Locate the cell with the specified text and output its (X, Y) center coordinate. 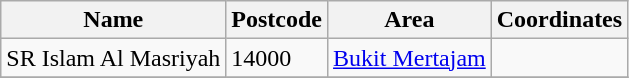
Name (114, 20)
Area (410, 20)
Coordinates (559, 20)
Bukit Mertajam (410, 58)
14000 (277, 58)
SR Islam Al Masriyah (114, 58)
Postcode (277, 20)
